Determine the (x, y) coordinate at the center of the cell enclosing the given text.  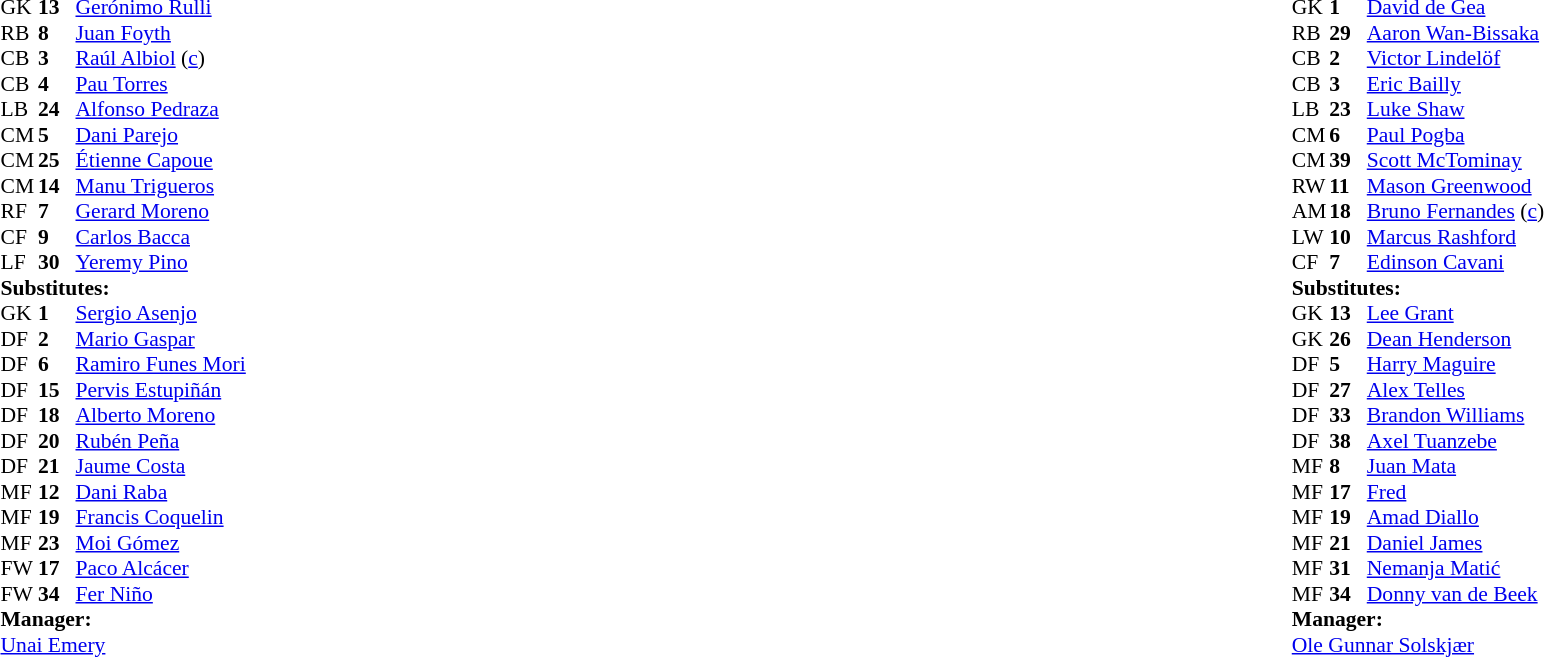
31 (1348, 569)
Lee Grant (1456, 313)
Ramiro Funes Mori (161, 365)
Marcus Rashford (1456, 237)
Edinson Cavani (1456, 263)
RW (1311, 186)
27 (1348, 390)
Donny van de Beek (1456, 594)
Juan Foyth (161, 33)
Alfonso Pedraza (161, 109)
Brandon Williams (1456, 415)
Axel Tuanzebe (1456, 441)
Gerard Moreno (161, 211)
Dani Raba (161, 492)
39 (1348, 161)
Alex Telles (1456, 390)
Étienne Capoue (161, 161)
Mario Gaspar (161, 339)
9 (57, 237)
LF (19, 263)
Harry Maguire (1456, 365)
14 (57, 186)
Manu Trigueros (161, 186)
Fer Niño (161, 594)
AM (1311, 211)
Daniel James (1456, 543)
13 (1348, 313)
29 (1348, 33)
38 (1348, 441)
Jaume Costa (161, 467)
33 (1348, 415)
24 (57, 109)
Rubén Peña (161, 441)
Dean Henderson (1456, 339)
15 (57, 390)
30 (57, 263)
Paul Pogba (1456, 135)
Juan Mata (1456, 467)
12 (57, 492)
Scott McTominay (1456, 161)
Amad Diallo (1456, 517)
Luke Shaw (1456, 109)
Pau Torres (161, 84)
Aaron Wan-Bissaka (1456, 33)
1 (57, 313)
Yeremy Pino (161, 263)
Fred (1456, 492)
Victor Lindelöf (1456, 59)
Moi Gómez (161, 543)
26 (1348, 339)
Paco Alcácer (161, 569)
Alberto Moreno (161, 415)
25 (57, 161)
4 (57, 84)
Dani Parejo (161, 135)
Mason Greenwood (1456, 186)
Pervis Estupiñán (161, 390)
Sergio Asenjo (161, 313)
LW (1311, 237)
Raúl Albiol (c) (161, 59)
RF (19, 211)
10 (1348, 237)
20 (57, 441)
Francis Coquelin (161, 517)
11 (1348, 186)
Nemanja Matić (1456, 569)
Eric Bailly (1456, 84)
Bruno Fernandes (c) (1456, 211)
Carlos Bacca (161, 237)
